For the text-containing cell, return its midpoint in (X, Y) coordinate format. 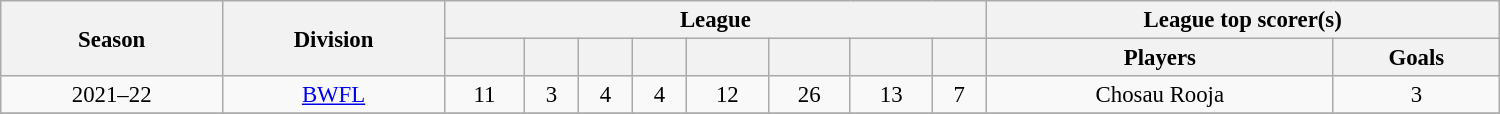
Division (334, 38)
Goals (1416, 58)
13 (891, 95)
Chosau Rooja (1160, 95)
26 (809, 95)
Season (112, 38)
11 (484, 95)
League top scorer(s) (1242, 20)
League (715, 20)
Players (1160, 58)
BWFL (334, 95)
7 (959, 95)
2021–22 (112, 95)
12 (727, 95)
